Detect which cell encompasses the target text, then output its [x, y] center coordinate. 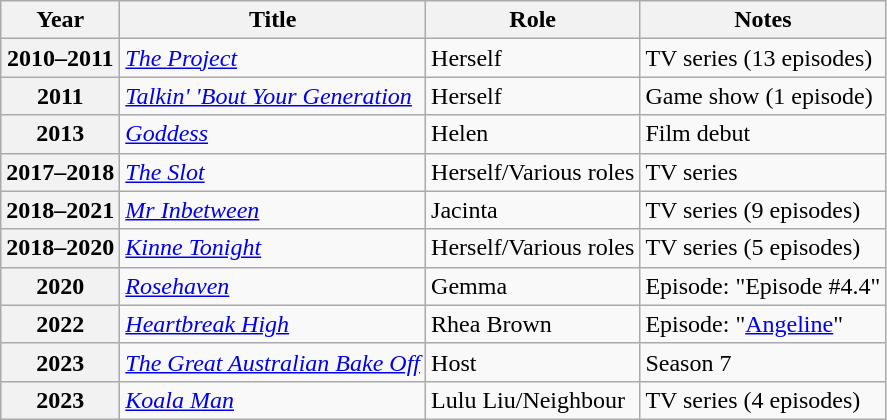
Lulu Liu/Neighbour [533, 400]
Gemma [533, 286]
Notes [763, 20]
2018–2020 [60, 248]
2022 [60, 324]
2020 [60, 286]
TV series (4 episodes) [763, 400]
2013 [60, 134]
Mr Inbetween [273, 210]
TV series (9 episodes) [763, 210]
TV series (13 episodes) [763, 58]
Film debut [763, 134]
Episode: "Episode #4.4" [763, 286]
Heartbreak High [273, 324]
Title [273, 20]
Episode: "Angeline" [763, 324]
2018–2021 [60, 210]
Talkin' 'Bout Your Generation [273, 96]
2017–2018 [60, 172]
Rhea Brown [533, 324]
2011 [60, 96]
Host [533, 362]
Kinne Tonight [273, 248]
Goddess [273, 134]
Year [60, 20]
The Slot [273, 172]
The Great Australian Bake Off [273, 362]
Koala Man [273, 400]
Jacinta [533, 210]
TV series [763, 172]
2010–2011 [60, 58]
Role [533, 20]
The Project [273, 58]
Rosehaven [273, 286]
Game show (1 episode) [763, 96]
TV series (5 episodes) [763, 248]
Season 7 [763, 362]
Helen [533, 134]
